Output the (x, y) coordinate of the center of the cell containing the given text.  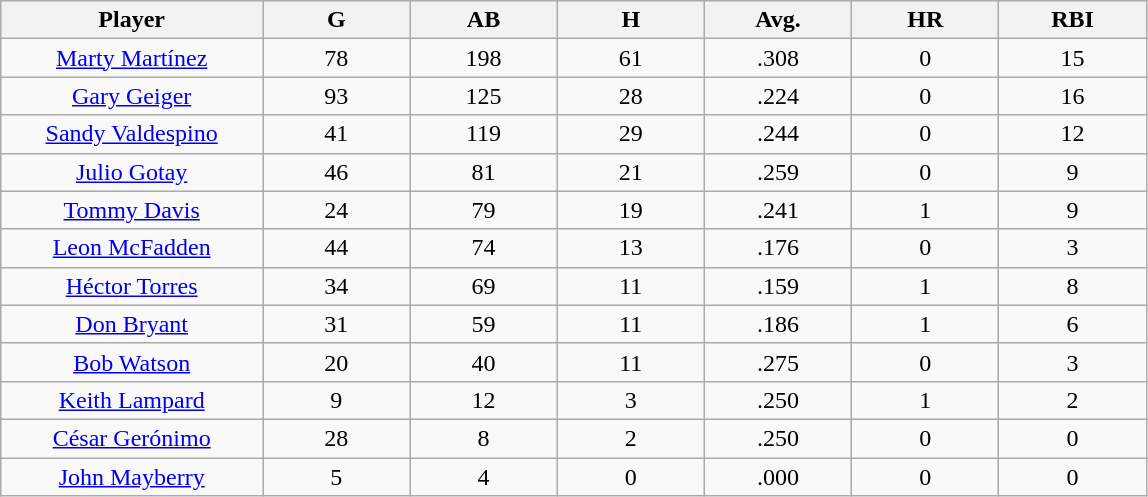
119 (484, 134)
Keith Lampard (132, 400)
69 (484, 286)
6 (1072, 324)
Player (132, 20)
78 (336, 58)
.000 (778, 477)
Julio Gotay (132, 172)
Gary Geiger (132, 96)
HR (926, 20)
Marty Martínez (132, 58)
César Gerónimo (132, 438)
16 (1072, 96)
19 (630, 210)
198 (484, 58)
.176 (778, 248)
Leon McFadden (132, 248)
Tommy Davis (132, 210)
5 (336, 477)
RBI (1072, 20)
81 (484, 172)
Avg. (778, 20)
20 (336, 362)
24 (336, 210)
4 (484, 477)
.186 (778, 324)
59 (484, 324)
79 (484, 210)
H (630, 20)
74 (484, 248)
.259 (778, 172)
.159 (778, 286)
15 (1072, 58)
13 (630, 248)
.275 (778, 362)
61 (630, 58)
44 (336, 248)
29 (630, 134)
G (336, 20)
.224 (778, 96)
.308 (778, 58)
31 (336, 324)
Héctor Torres (132, 286)
.241 (778, 210)
.244 (778, 134)
40 (484, 362)
41 (336, 134)
93 (336, 96)
34 (336, 286)
John Mayberry (132, 477)
Sandy Valdespino (132, 134)
Bob Watson (132, 362)
Don Bryant (132, 324)
AB (484, 20)
125 (484, 96)
21 (630, 172)
46 (336, 172)
